For the text-containing cell, return its midpoint in [x, y] coordinate format. 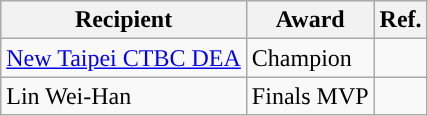
Recipient [124, 20]
Champion [310, 58]
New Taipei CTBC DEA [124, 58]
Lin Wei-Han [124, 96]
Finals MVP [310, 96]
Ref. [400, 20]
Award [310, 20]
